Detect which cell encompasses the target text, then output its (X, Y) center coordinate. 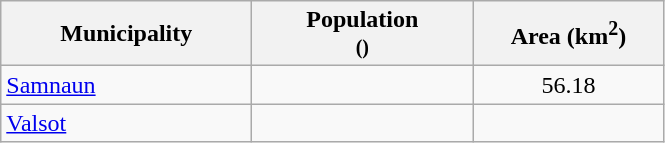
56.18 (568, 85)
Samnaun (126, 85)
Valsot (126, 123)
Area (km2) (568, 34)
Municipality (126, 34)
Population () (362, 34)
